For the text-containing cell, return its midpoint in (x, y) coordinate format. 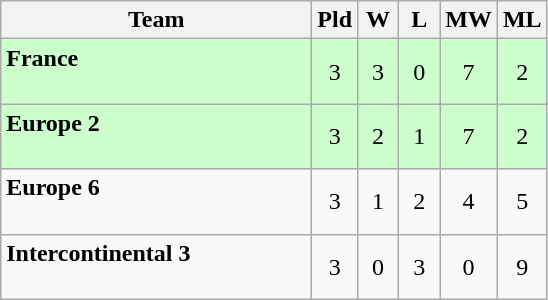
Europe 6 (156, 202)
ML (522, 20)
4 (469, 202)
Intercontinental 3 (156, 266)
5 (522, 202)
MW (469, 20)
France (156, 72)
9 (522, 266)
W (378, 20)
Europe 2 (156, 136)
Team (156, 20)
L (420, 20)
Pld (335, 20)
